Detect which cell encompasses the target text, then output its (x, y) center coordinate. 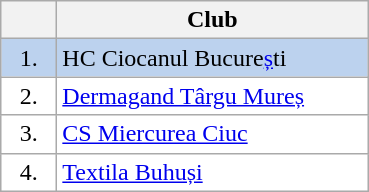
4. (29, 172)
2. (29, 96)
3. (29, 134)
Club (212, 20)
HC Ciocanul București (212, 58)
Textila Buhuși (212, 172)
Dermagand Târgu Mureș (212, 96)
1. (29, 58)
CS Miercurea Ciuc (212, 134)
